Return the (x, y) coordinate for the center point of the cell that contains the specified text.  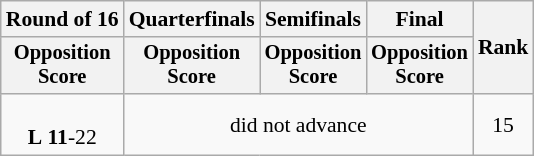
Rank (504, 48)
Final (420, 19)
15 (504, 124)
Semifinals (314, 19)
Round of 16 (62, 19)
did not advance (298, 124)
L 11-22 (62, 124)
Quarterfinals (192, 19)
